Return (X, Y) of the center of cell containing provided text 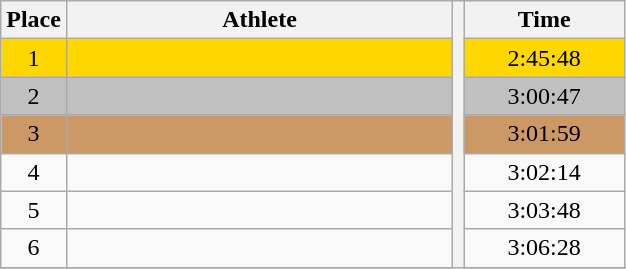
3:02:14 (544, 172)
6 (34, 248)
Time (544, 20)
3:00:47 (544, 96)
3:01:59 (544, 134)
3 (34, 134)
3:06:28 (544, 248)
3:03:48 (544, 210)
2:45:48 (544, 58)
2 (34, 96)
4 (34, 172)
Place (34, 20)
5 (34, 210)
Athlete (259, 20)
1 (34, 58)
